Output the [x, y] coordinate of the center of the cell containing the given text.  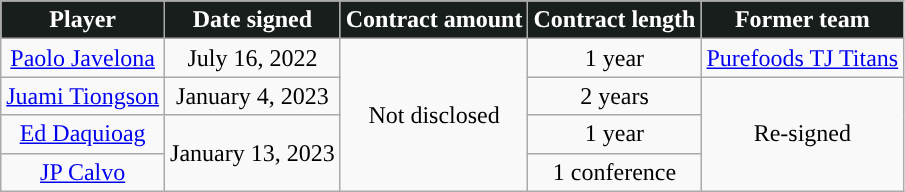
Paolo Javelona [83, 58]
January 13, 2023 [253, 153]
Contract amount [434, 20]
1 conference [614, 172]
Former team [802, 20]
Purefoods TJ Titans [802, 58]
Re-signed [802, 134]
July 16, 2022 [253, 58]
Player [83, 20]
Date signed [253, 20]
2 years [614, 96]
Ed Daquioag [83, 134]
JP Calvo [83, 172]
Juami Tiongson [83, 96]
January 4, 2023 [253, 96]
Not disclosed [434, 115]
Contract length [614, 20]
